Pinpoint the cell where the given text exists, returning its (x, y) midpoint coordinate. 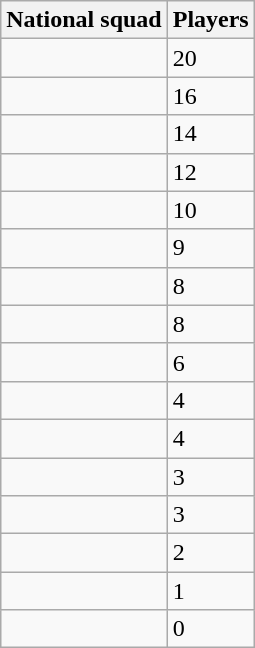
20 (210, 58)
1 (210, 591)
6 (210, 362)
14 (210, 134)
16 (210, 96)
Players (210, 20)
0 (210, 629)
2 (210, 553)
10 (210, 210)
9 (210, 248)
National squad (84, 20)
12 (210, 172)
